For the text-containing cell, return its midpoint in (X, Y) coordinate format. 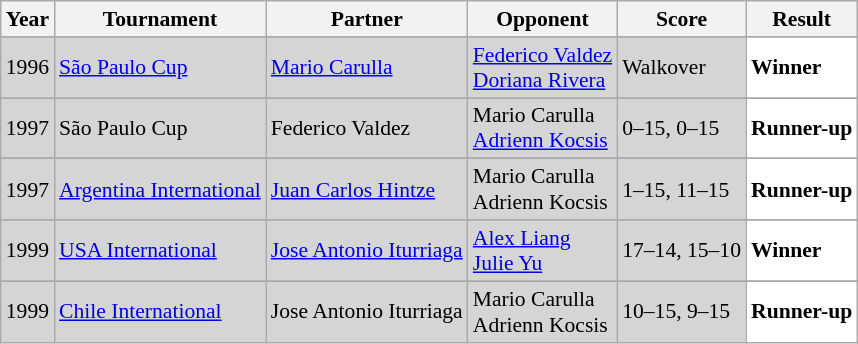
USA International (160, 250)
17–14, 15–10 (682, 250)
Opponent (542, 19)
Argentina International (160, 190)
Partner (367, 19)
Mario Carulla (367, 68)
Federico Valdez (367, 128)
Chile International (160, 312)
Score (682, 19)
Juan Carlos Hintze (367, 190)
1996 (28, 68)
Federico Valdez Doriana Rivera (542, 68)
Result (802, 19)
0–15, 0–15 (682, 128)
10–15, 9–15 (682, 312)
Alex Liang Julie Yu (542, 250)
Tournament (160, 19)
Walkover (682, 68)
1–15, 11–15 (682, 190)
Year (28, 19)
